Extract the [x, y] coordinate from the center of the cell holding the provided text.  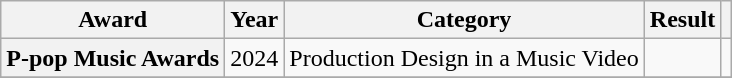
Production Design in a Music Video [464, 58]
Award [113, 20]
P-pop Music Awards [113, 58]
Year [254, 20]
Result [682, 20]
2024 [254, 58]
Category [464, 20]
